Extract the (x, y) coordinate from the center of the cell holding the provided text.  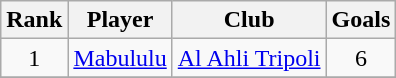
Mabululu (120, 58)
Rank (34, 20)
Player (120, 20)
Club (249, 20)
Goals (361, 20)
1 (34, 58)
6 (361, 58)
Al Ahli Tripoli (249, 58)
